Return the [x, y] coordinate for the center point of the cell that contains the specified text.  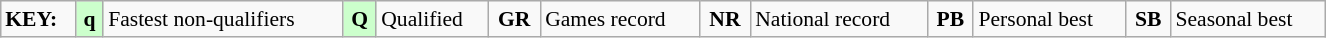
SB [1148, 19]
Qualified [432, 19]
Q [360, 19]
GR [514, 19]
NR [725, 19]
Games record [620, 19]
National record [838, 19]
Fastest non-qualifiers [223, 19]
Personal best [1049, 19]
PB [950, 19]
q [90, 19]
KEY: [38, 19]
Seasonal best [1248, 19]
